Find where the given text appears and provide that cell's center as (x, y) coordinate. 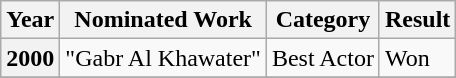
Year (30, 20)
Nominated Work (164, 20)
"Gabr Al Khawater" (164, 58)
2000 (30, 58)
Best Actor (322, 58)
Won (417, 58)
Result (417, 20)
Category (322, 20)
